Provide the [X, Y] coordinate of the cell's center where the given text is located.  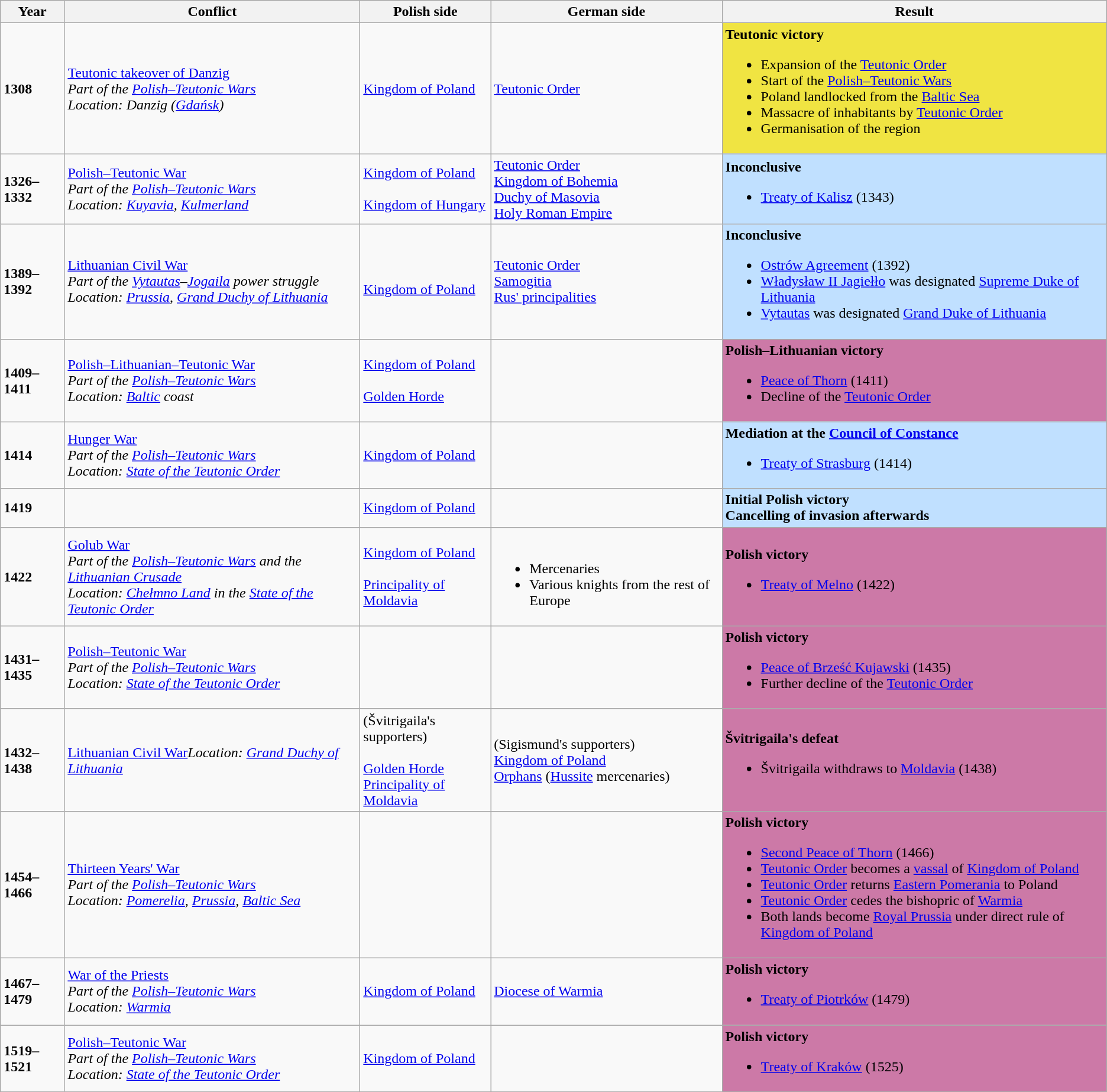
Thirteen Years' WarPart of the Polish–Teutonic WarsLocation: Pomerelia, Prussia, Baltic Sea [212, 884]
1326–1332 [33, 189]
Teutonic takeover of DanzigPart of the Polish–Teutonic WarsLocation: Danzig (Gdańsk) [212, 89]
Result [914, 12]
Kingdom of Poland Kingdom of Hungary [426, 189]
1454–1466 [33, 884]
Kingdom of Poland Principality of Moldavia [426, 576]
Kingdom of Poland Golden Horde [426, 380]
Lithuanian Civil WarLocation: Grand Duchy of Lithuania [212, 760]
Polish–Lithuanian victoryPeace of Thorn (1411)Decline of the Teutonic Order [914, 380]
1519–1521 [33, 1058]
Teutonic Order Samogitia Rus' principalities [607, 282]
1422 [33, 576]
Polish victoryTreaty of Piotrków (1479) [914, 991]
1467–1479 [33, 991]
Švitrigaila's defeatŠvitrigaila withdraws to Moldavia (1438) [914, 760]
War of the PriestsPart of the Polish–Teutonic WarsLocation: Warmia [212, 991]
InconclusiveTreaty of Kalisz (1343) [914, 189]
Polish victoryPeace of Brześć Kujawski (1435)Further decline of the Teutonic Order [914, 667]
(Švitrigaila's supporters) Golden Horde Principality of Moldavia [426, 760]
1419 [33, 508]
1409–1411 [33, 380]
MercenariesVarious knights from the rest of Europe [607, 576]
Year [33, 12]
(Sigismund's supporters) Kingdom of Poland Orphans (Hussite mercenaries) [607, 760]
Polish victoryTreaty of Kraków (1525) [914, 1058]
1389–1392 [33, 282]
German side [607, 12]
Initial Polish victoryCancelling of invasion afterwards [914, 508]
Polish–Lithuanian–Teutonic WarPart of the Polish–Teutonic WarsLocation: Baltic coast [212, 380]
Polish side [426, 12]
Polish–Teutonic WarPart of the Polish–Teutonic WarsLocation: Kuyavia, Kulmerland [212, 189]
Diocese of Warmia [607, 991]
1431–1435 [33, 667]
Mediation at the Council of ConstanceTreaty of Strasburg (1414) [914, 455]
Teutonic Order Kingdom of Bohemia Duchy of Masovia Holy Roman Empire [607, 189]
1414 [33, 455]
Polish victoryTreaty of Melno (1422) [914, 576]
1308 [33, 89]
Hunger WarPart of the Polish–Teutonic WarsLocation: State of the Teutonic Order [212, 455]
Conflict [212, 12]
InconclusiveOstrów Agreement (1392)Władysław II Jagiełło was designated Supreme Duke of LithuaniaVytautas was designated Grand Duke of Lithuania [914, 282]
Lithuanian Civil WarPart of the Vytautas–Jogaila power struggleLocation: Prussia, Grand Duchy of Lithuania [212, 282]
Teutonic Order [607, 89]
1432–1438 [33, 760]
Golub WarPart of the Polish–Teutonic Wars and the Lithuanian CrusadeLocation: Chełmno Land in the State of the Teutonic Order [212, 576]
